Detect which cell encompasses the target text, then output its (X, Y) center coordinate. 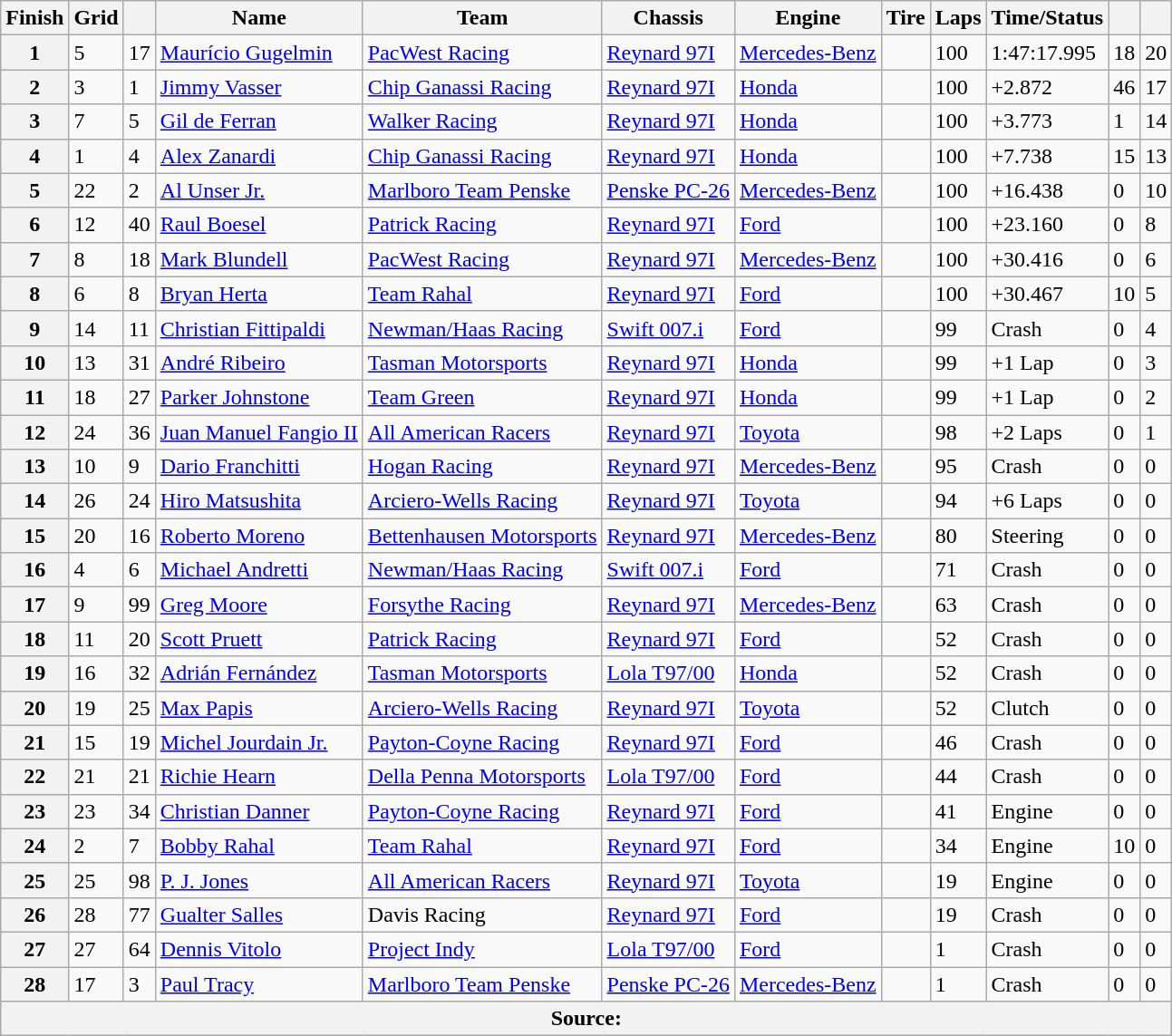
Paul Tracy (259, 983)
80 (958, 536)
Source: (586, 1019)
Juan Manuel Fangio II (259, 432)
+16.438 (1048, 190)
Hogan Racing (482, 467)
Jimmy Vasser (259, 87)
Mark Blundell (259, 259)
André Ribeiro (259, 363)
Christian Fittipaldi (259, 328)
+23.160 (1048, 225)
Gualter Salles (259, 915)
Dario Franchitti (259, 467)
Greg Moore (259, 605)
+30.467 (1048, 294)
64 (140, 949)
Richie Hearn (259, 777)
40 (140, 225)
Bettenhausen Motorsports (482, 536)
Alex Zanardi (259, 156)
Bryan Herta (259, 294)
Max Papis (259, 708)
Michael Andretti (259, 570)
+30.416 (1048, 259)
Chassis (668, 18)
Maurício Gugelmin (259, 53)
+7.738 (1048, 156)
Team Green (482, 397)
71 (958, 570)
Finish (34, 18)
Project Indy (482, 949)
Walker Racing (482, 121)
Raul Boesel (259, 225)
+2.872 (1048, 87)
63 (958, 605)
Scott Pruett (259, 639)
Grid (96, 18)
Davis Racing (482, 915)
Time/Status (1048, 18)
Michel Jourdain Jr. (259, 742)
Bobby Rahal (259, 846)
Clutch (1048, 708)
Roberto Moreno (259, 536)
Steering (1048, 536)
Della Penna Motorsports (482, 777)
Parker Johnstone (259, 397)
Tire (906, 18)
Forsythe Racing (482, 605)
Adrián Fernández (259, 673)
Al Unser Jr. (259, 190)
44 (958, 777)
Dennis Vitolo (259, 949)
36 (140, 432)
+2 Laps (1048, 432)
+3.773 (1048, 121)
P. J. Jones (259, 880)
+6 Laps (1048, 501)
1:47:17.995 (1048, 53)
41 (958, 811)
Gil de Ferran (259, 121)
95 (958, 467)
94 (958, 501)
31 (140, 363)
Team (482, 18)
Name (259, 18)
32 (140, 673)
Christian Danner (259, 811)
Laps (958, 18)
Hiro Matsushita (259, 501)
77 (140, 915)
